Output the [X, Y] coordinate of the center of the cell containing the given text.  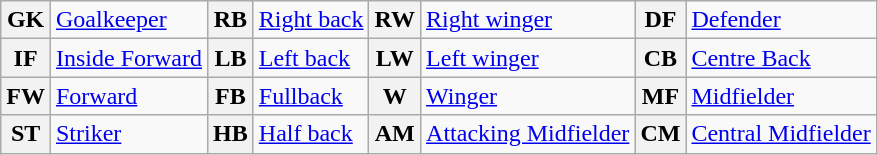
Defender [781, 20]
DF [660, 20]
Goalkeeper [128, 20]
Right back [311, 20]
GK [26, 20]
RB [231, 20]
Fullback [311, 96]
Striker [128, 134]
RW [395, 20]
HB [231, 134]
AM [395, 134]
Central Midfielder [781, 134]
W [395, 96]
CB [660, 58]
MF [660, 96]
ST [26, 134]
FB [231, 96]
Forward [128, 96]
IF [26, 58]
CM [660, 134]
FW [26, 96]
Inside Forward [128, 58]
LW [395, 58]
Centre Back [781, 58]
LB [231, 58]
Winger [528, 96]
Half back [311, 134]
Left winger [528, 58]
Midfielder [781, 96]
Attacking Midfielder [528, 134]
Right winger [528, 20]
Left back [311, 58]
